Capture the cell that displays the provided text and extract its [x, y] central coordinate. 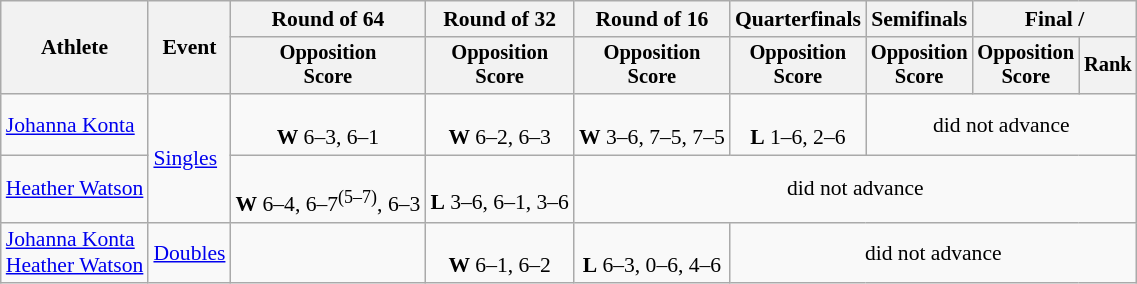
Doubles [189, 252]
Quarterfinals [798, 19]
W 6–1, 6–2 [500, 252]
W 3–6, 7–5, 7–5 [652, 124]
Event [189, 48]
Johanna Konta [75, 124]
L 6–3, 0–6, 4–6 [652, 252]
Round of 32 [500, 19]
W 6–2, 6–3 [500, 124]
W 6–3, 6–1 [328, 124]
Johanna KontaHeather Watson [75, 252]
W 6–4, 6–7(5–7), 6–3 [328, 190]
Round of 16 [652, 19]
Singles [189, 158]
Final / [1054, 19]
Semifinals [920, 19]
Heather Watson [75, 190]
L 1–6, 2–6 [798, 124]
Athlete [75, 48]
L 3–6, 6–1, 3–6 [500, 190]
Round of 64 [328, 19]
Rank [1108, 66]
